Return [x, y] of the center of cell containing provided text 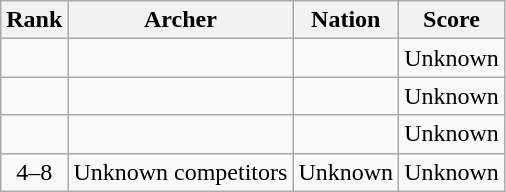
Rank [34, 20]
Score [452, 20]
Unknown competitors [180, 172]
Nation [346, 20]
4–8 [34, 172]
Archer [180, 20]
